Detect which cell encompasses the target text, then output its (X, Y) center coordinate. 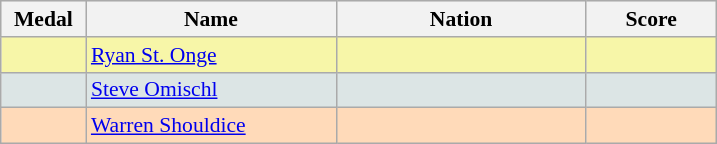
Nation (461, 19)
Ryan St. Onge (211, 55)
Name (211, 19)
Score (651, 19)
Medal (44, 19)
Warren Shouldice (211, 126)
Steve Omischl (211, 90)
